Search for the cell housing the specified text and yield its [x, y] center coordinate. 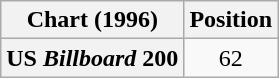
62 [231, 58]
Position [231, 20]
Chart (1996) [92, 20]
US Billboard 200 [92, 58]
